Return the [X, Y] coordinate for the center point of the cell that contains the specified text.  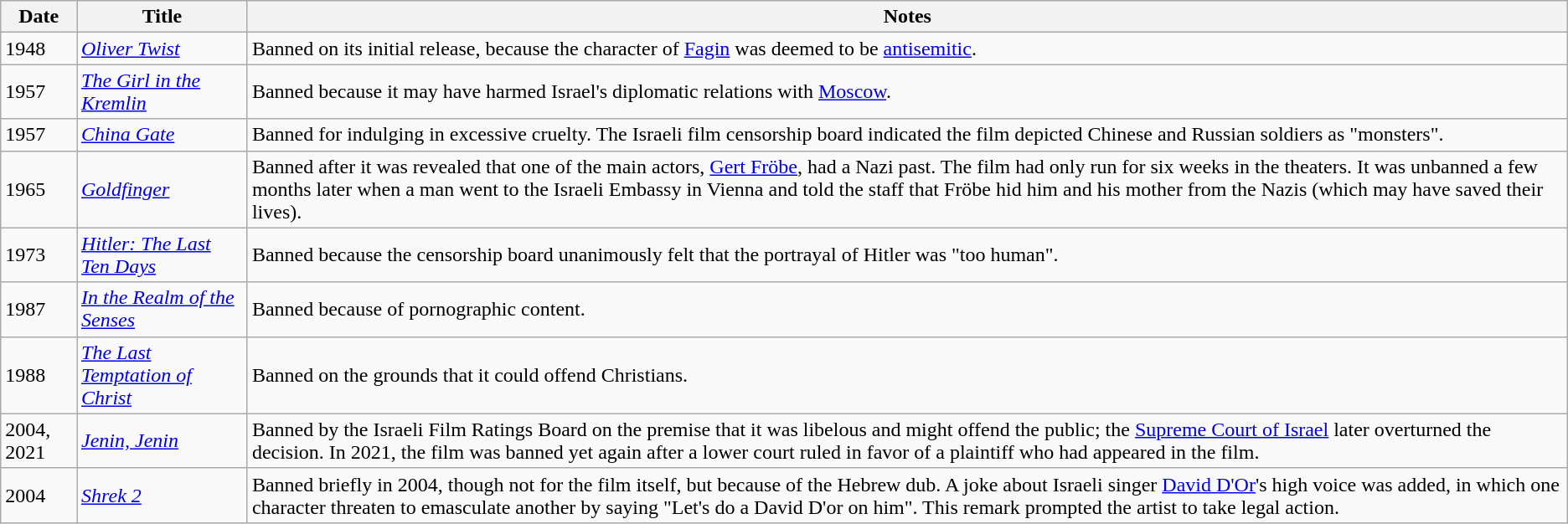
Banned because it may have harmed Israel's diplomatic relations with Moscow. [907, 92]
1988 [39, 375]
Notes [907, 17]
Hitler: The Last Ten Days [162, 254]
Date [39, 17]
Banned on its initial release, because the character of Fagin was deemed to be antisemitic. [907, 49]
Banned because the censorship board unanimously felt that the portrayal of Hitler was "too human". [907, 254]
The Girl in the Kremlin [162, 92]
Banned because of pornographic content. [907, 310]
Banned for indulging in excessive cruelty. The Israeli film censorship board indicated the film depicted Chinese and Russian soldiers as "monsters". [907, 135]
2004, 2021 [39, 440]
China Gate [162, 135]
The Last Temptation of Christ [162, 375]
1948 [39, 49]
Title [162, 17]
Jenin, Jenin [162, 440]
1973 [39, 254]
Banned on the grounds that it could offend Christians. [907, 375]
In the Realm of the Senses [162, 310]
2004 [39, 496]
1965 [39, 189]
Oliver Twist [162, 49]
Goldfinger [162, 189]
Shrek 2 [162, 496]
1987 [39, 310]
